Search for the cell housing the specified text and yield its [X, Y] center coordinate. 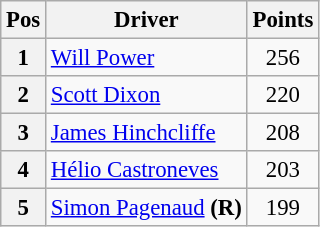
256 [282, 58]
1 [24, 58]
Hélio Castroneves [147, 170]
220 [282, 95]
Driver [147, 20]
3 [24, 133]
Simon Pagenaud (R) [147, 208]
5 [24, 208]
Will Power [147, 58]
4 [24, 170]
Points [282, 20]
James Hinchcliffe [147, 133]
203 [282, 170]
208 [282, 133]
199 [282, 208]
Scott Dixon [147, 95]
2 [24, 95]
Pos [24, 20]
